Capture the cell that displays the provided text and extract its [X, Y] central coordinate. 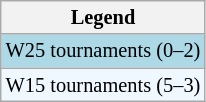
W25 tournaments (0–2) [103, 51]
W15 tournaments (5–3) [103, 85]
Legend [103, 17]
